Locate the cell with the specified text and output its [x, y] center coordinate. 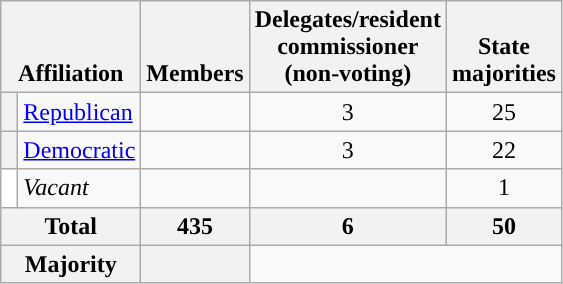
Total [71, 226]
Delegates/residentcommissioner(non-voting) [348, 47]
Affiliation [71, 47]
Statemajorities [504, 47]
Democratic [80, 150]
22 [504, 150]
435 [195, 226]
25 [504, 112]
Members [195, 47]
1 [504, 188]
Vacant [80, 188]
6 [348, 226]
50 [504, 226]
Republican [80, 112]
Majority [71, 264]
